Detect which cell encompasses the target text, then output its [x, y] center coordinate. 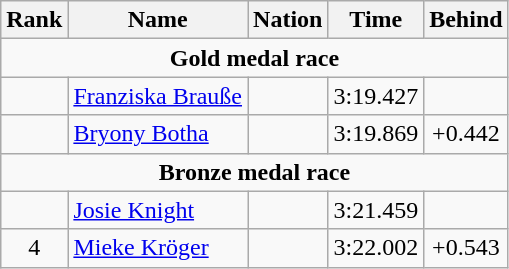
Nation [288, 20]
Bryony Botha [158, 134]
Rank [34, 20]
Gold medal race [254, 58]
Time [376, 20]
Franziska Brauße [158, 96]
Mieke Kröger [158, 248]
3:21.459 [376, 210]
Bronze medal race [254, 172]
Behind [466, 20]
3:19.427 [376, 96]
+0.442 [466, 134]
4 [34, 248]
+0.543 [466, 248]
3:19.869 [376, 134]
Josie Knight [158, 210]
3:22.002 [376, 248]
Name [158, 20]
